Extract the (X, Y) coordinate from the center of the cell holding the provided text.  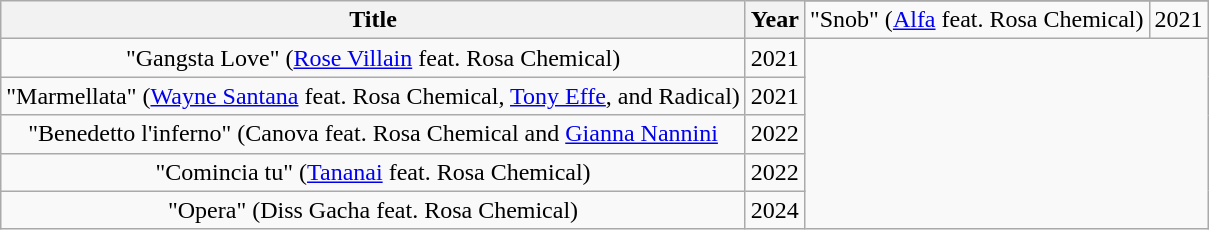
"Comincia tu" (Tananai feat. Rosa Chemical) (374, 172)
"Snob" (Alfa feat. Rosa Chemical) (976, 20)
"Marmellata" (Wayne Santana feat. Rosa Chemical, Tony Effe, and Radical) (374, 96)
2024 (774, 210)
"Opera" (Diss Gacha feat. Rosa Chemical) (374, 210)
Year (774, 20)
"Benedetto l'inferno" (Canova feat. Rosa Chemical and Gianna Nannini (374, 134)
"Gangsta Love" (Rose Villain feat. Rosa Chemical) (374, 58)
Title (374, 20)
